Determine the (X, Y) coordinate at the center of the cell enclosing the given text.  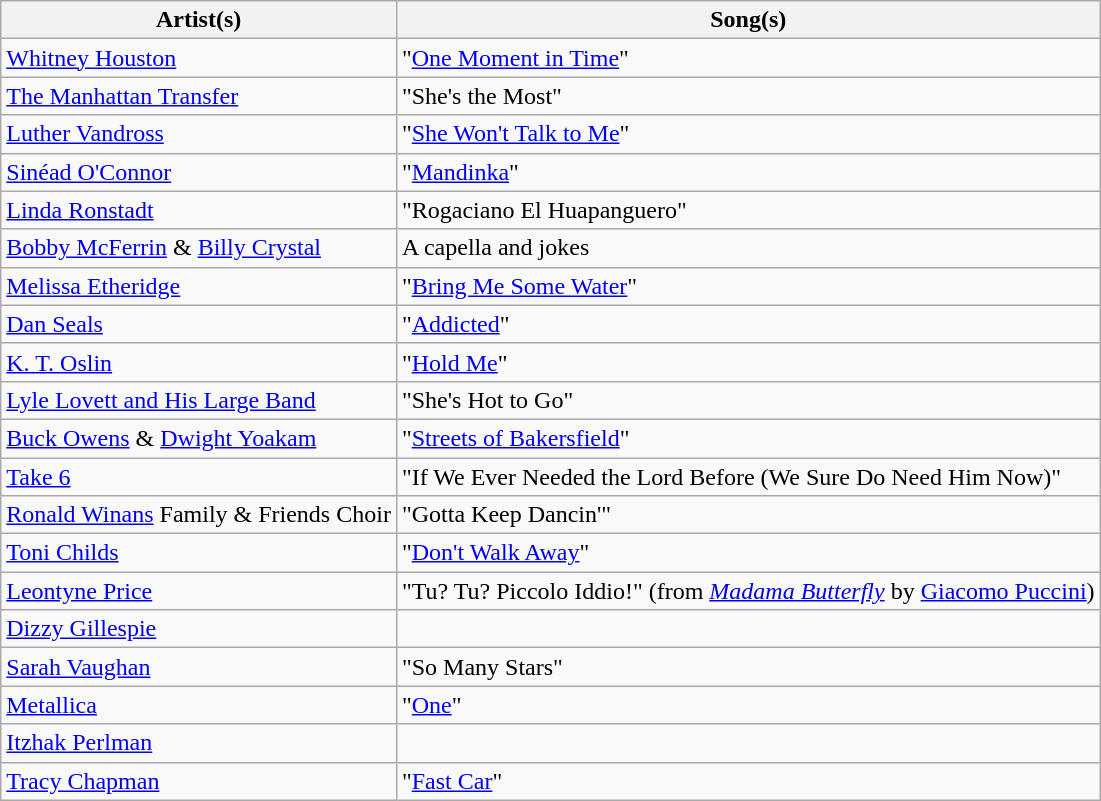
"Rogaciano El Huapanguero" (748, 210)
Artist(s) (199, 20)
Tracy Chapman (199, 781)
"Bring Me Some Water" (748, 286)
Metallica (199, 705)
Leontyne Price (199, 591)
"She Won't Talk to Me" (748, 134)
Lyle Lovett and His Large Band (199, 400)
Toni Childs (199, 553)
"Hold Me" (748, 362)
Melissa Etheridge (199, 286)
"Addicted" (748, 324)
"Fast Car" (748, 781)
"One Moment in Time" (748, 58)
"Streets of Bakersfield" (748, 438)
"Tu? Tu? Piccolo Iddio!" (from Madama Butterfly by Giacomo Puccini) (748, 591)
Linda Ronstadt (199, 210)
Whitney Houston (199, 58)
"Mandinka" (748, 172)
"She's the Most" (748, 96)
"One" (748, 705)
"So Many Stars" (748, 667)
"Gotta Keep Dancin'" (748, 515)
"If We Ever Needed the Lord Before (We Sure Do Need Him Now)" (748, 477)
Take 6 (199, 477)
Dan Seals (199, 324)
K. T. Oslin (199, 362)
Ronald Winans Family & Friends Choir (199, 515)
"She's Hot to Go" (748, 400)
A capella and jokes (748, 248)
Dizzy Gillespie (199, 629)
Sarah Vaughan (199, 667)
Sinéad O'Connor (199, 172)
Itzhak Perlman (199, 743)
Song(s) (748, 20)
Bobby McFerrin & Billy Crystal (199, 248)
The Manhattan Transfer (199, 96)
"Don't Walk Away" (748, 553)
Buck Owens & Dwight Yoakam (199, 438)
Luther Vandross (199, 134)
